Extract the [x, y] coordinate from the center of the cell holding the provided text.  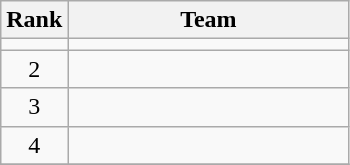
Team [208, 20]
3 [34, 107]
Rank [34, 20]
2 [34, 69]
4 [34, 145]
